Pinpoint the cell where the given text exists, returning its [x, y] midpoint coordinate. 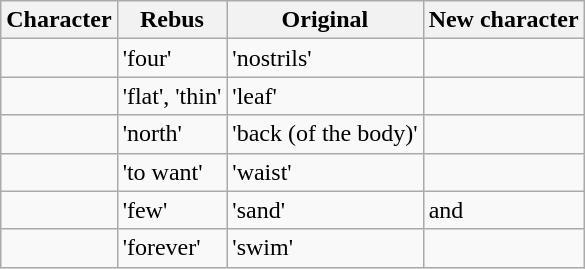
'north' [172, 134]
'waist' [325, 172]
'to want' [172, 172]
and [504, 210]
Character [59, 20]
'forever' [172, 248]
'back (of the body)' [325, 134]
Rebus [172, 20]
'leaf' [325, 96]
'swim' [325, 248]
'flat', 'thin' [172, 96]
'sand' [325, 210]
Original [325, 20]
'nostrils' [325, 58]
'few' [172, 210]
'four' [172, 58]
New character [504, 20]
